Pinpoint the cell where the given text exists, returning its [X, Y] midpoint coordinate. 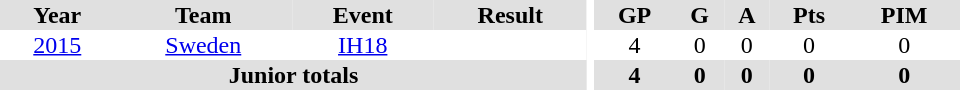
Event [363, 15]
G [700, 15]
Pts [810, 15]
2015 [58, 45]
A [747, 15]
Year [58, 15]
Sweden [204, 45]
Team [204, 15]
Result [511, 15]
Junior totals [294, 75]
IH18 [363, 45]
PIM [904, 15]
GP [635, 15]
